Pinpoint the cell where the given text exists, returning its [X, Y] midpoint coordinate. 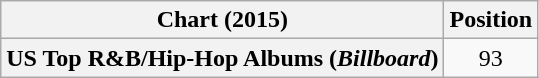
US Top R&B/Hip-Hop Albums (Billboard) [222, 58]
93 [491, 58]
Position [491, 20]
Chart (2015) [222, 20]
